Return [x, y] of the center of cell containing provided text 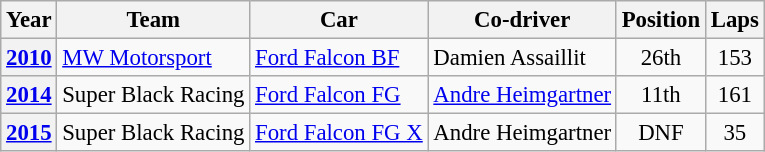
DNF [660, 133]
Car [339, 20]
153 [734, 58]
Ford Falcon BF [339, 58]
Laps [734, 20]
Team [154, 20]
2014 [29, 95]
Position [660, 20]
161 [734, 95]
Year [29, 20]
26th [660, 58]
Co-driver [522, 20]
Damien Assaillit [522, 58]
Ford Falcon FG X [339, 133]
MW Motorsport [154, 58]
11th [660, 95]
2010 [29, 58]
2015 [29, 133]
35 [734, 133]
Ford Falcon FG [339, 95]
